Determine the [x, y] coordinate at the center of the cell enclosing the given text.  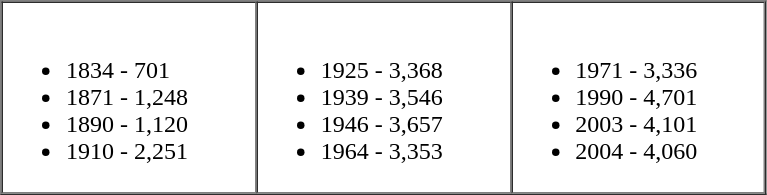
1834 - 7011871 - 1,2481890 - 1,1201910 - 2,251 [130, 98]
1925 - 3,3681939 - 3,5461946 - 3,6571964 - 3,353 [384, 98]
1971 - 3,3361990 - 4,7012003 - 4,1012004 - 4,060 [638, 98]
